Output the [X, Y] coordinate of the center of the cell containing the given text.  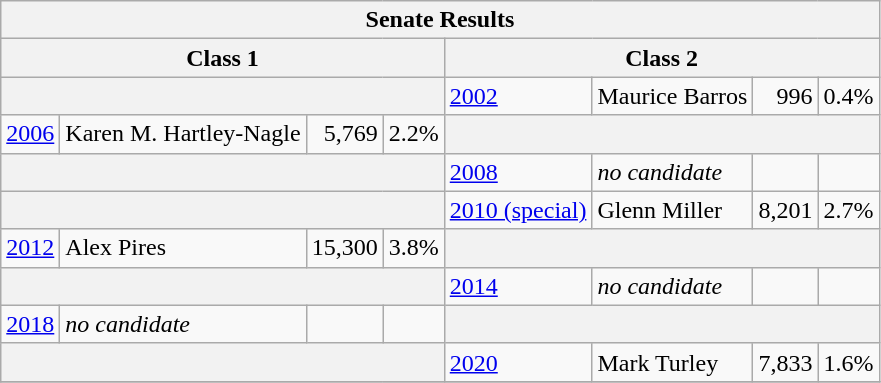
Alex Pires [183, 248]
3.8% [414, 248]
Karen M. Hartley-Nagle [183, 134]
8,201 [786, 210]
Class 1 [222, 58]
2010 (special) [518, 210]
996 [786, 96]
15,300 [344, 248]
Class 2 [662, 58]
2.2% [414, 134]
2014 [518, 286]
2012 [30, 248]
2018 [30, 324]
2006 [30, 134]
Senate Results [440, 20]
2.7% [848, 210]
0.4% [848, 96]
7,833 [786, 362]
Glenn Miller [672, 210]
2008 [518, 172]
2002 [518, 96]
1.6% [848, 362]
2020 [518, 362]
Mark Turley [672, 362]
Maurice Barros [672, 96]
5,769 [344, 134]
